Return [X, Y] of the center of cell containing provided text 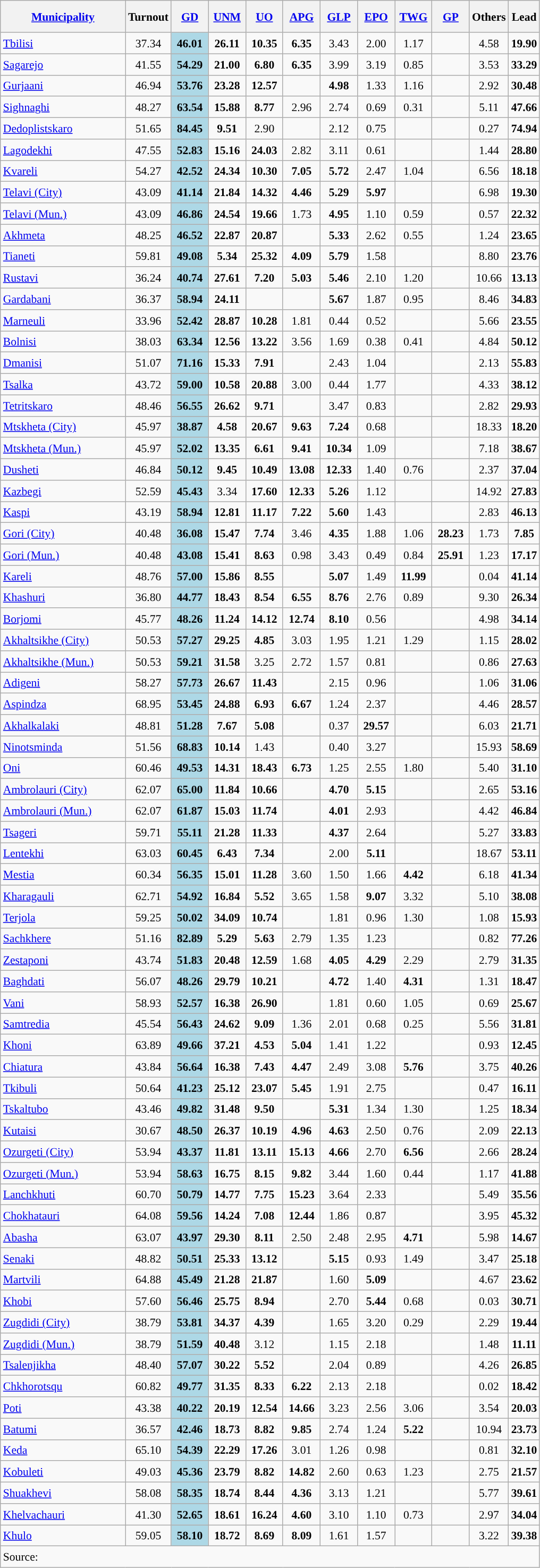
18.73 [227, 1429]
4.85 [264, 640]
3.08 [376, 1066]
58.93 [148, 1003]
1.86 [339, 1216]
15.13 [301, 1152]
8.46 [489, 299]
19.66 [264, 214]
12.57 [264, 86]
2.43 [339, 363]
11.43 [264, 683]
APG [301, 16]
58.35 [190, 1493]
8.15 [264, 1173]
60.70 [148, 1194]
1.91 [339, 1088]
15.86 [227, 576]
5.97 [376, 192]
43.08 [190, 555]
13.22 [264, 342]
51.65 [148, 129]
5.08 [264, 725]
27.61 [227, 278]
52.42 [190, 320]
5.98 [489, 1237]
48.81 [148, 725]
34.37 [227, 1323]
55.83 [524, 363]
4.33 [489, 384]
57.07 [190, 1365]
33.29 [524, 64]
Akhmeta [63, 235]
36.08 [190, 533]
Tbilisi [63, 43]
Tskaltubo [63, 1109]
Turnout [148, 16]
0.56 [376, 619]
9.71 [264, 405]
10.35 [264, 43]
58.63 [190, 1173]
24.11 [227, 299]
Oni [63, 768]
Lanchkhuti [63, 1194]
63.54 [190, 107]
0.47 [489, 1088]
31.10 [524, 768]
20.48 [227, 960]
14.67 [524, 1237]
52.65 [190, 1514]
2.55 [376, 768]
25.12 [227, 1088]
25.33 [227, 1258]
31.58 [227, 662]
3.22 [489, 1536]
4.72 [339, 981]
10.94 [489, 1429]
4.01 [339, 811]
5.79 [339, 256]
8.44 [264, 1493]
48.46 [148, 405]
0.03 [489, 1301]
Akhalkalaki [63, 725]
39.61 [524, 1493]
24.88 [227, 704]
2.47 [376, 171]
1.33 [376, 86]
Zestaponi [63, 960]
8.33 [264, 1386]
5.03 [301, 278]
0.25 [414, 1024]
1.35 [339, 938]
47.55 [148, 150]
0.86 [489, 662]
0.38 [376, 342]
19.44 [524, 1323]
60.82 [148, 1386]
33.83 [524, 832]
Chkhorotsqu [63, 1386]
17.17 [524, 555]
11.24 [227, 619]
4.37 [339, 832]
20.19 [227, 1408]
11.81 [227, 1152]
2.96 [301, 107]
28.23 [451, 533]
Rustavi [63, 278]
GP [451, 16]
2.09 [489, 1131]
58.08 [148, 1493]
57.00 [190, 576]
2.66 [489, 1152]
56.64 [190, 1066]
7.24 [339, 427]
48.27 [148, 107]
30.48 [524, 86]
TWG [414, 16]
5.07 [339, 576]
3.32 [414, 896]
28.57 [524, 704]
41.55 [148, 64]
14.82 [301, 1472]
5.09 [376, 1279]
14.24 [227, 1216]
19.30 [524, 192]
5.34 [227, 256]
59.05 [148, 1536]
3.99 [339, 64]
4.39 [264, 1323]
60.46 [148, 768]
42.52 [190, 171]
26.67 [227, 683]
41.88 [524, 1173]
82.89 [190, 938]
3.06 [414, 1408]
3.44 [339, 1173]
0.85 [414, 64]
25.67 [524, 1003]
41.30 [148, 1514]
14.12 [264, 619]
46.94 [148, 86]
37.21 [227, 1045]
1.22 [376, 1045]
Akhaltsikhe (Mun.) [63, 662]
Khashuri [63, 597]
2.65 [489, 790]
34.14 [524, 619]
22.87 [227, 235]
1.16 [414, 86]
2.49 [339, 1066]
18.20 [524, 427]
0.29 [414, 1323]
Ozurgeti (Mun.) [63, 1173]
11.11 [524, 1344]
26.37 [227, 1131]
63.89 [148, 1045]
24.03 [264, 150]
0.84 [414, 555]
10.14 [227, 747]
5.10 [489, 896]
2.15 [339, 683]
8.11 [264, 1237]
38.12 [524, 384]
Others [489, 16]
5.66 [489, 320]
60.34 [148, 875]
30.67 [148, 1131]
10.19 [264, 1131]
77.26 [524, 938]
64.88 [148, 1279]
Sagarejo [63, 64]
Khobi [63, 1301]
24.54 [227, 214]
26.34 [524, 597]
2.33 [376, 1194]
16.75 [227, 1173]
36.57 [148, 1429]
33.96 [148, 320]
11.28 [264, 875]
3.00 [301, 384]
10.28 [264, 320]
49.03 [148, 1472]
Kazbegi [63, 491]
52.02 [190, 448]
1.65 [339, 1323]
13.11 [264, 1152]
51.16 [148, 938]
Tsalenjikha [63, 1365]
12.44 [301, 1216]
8.09 [301, 1536]
3.19 [376, 64]
64.08 [148, 1216]
Poti [63, 1408]
0.52 [376, 320]
31.06 [524, 683]
UO [264, 16]
65.00 [190, 790]
9.50 [264, 1109]
Akhaltsikhe (City) [63, 640]
52.59 [148, 491]
0.59 [414, 214]
6.18 [489, 875]
8.80 [489, 256]
50.51 [190, 1258]
5.22 [414, 1429]
43.19 [148, 512]
58.69 [524, 747]
23.76 [524, 256]
9.09 [264, 1024]
10.34 [339, 448]
28.24 [524, 1152]
0.57 [489, 214]
2.76 [376, 597]
29.79 [227, 981]
1.29 [414, 640]
6.67 [301, 704]
43.72 [148, 384]
0.31 [414, 107]
12.56 [227, 342]
Abasha [63, 1237]
Tkibuli [63, 1088]
1.20 [414, 278]
3.64 [339, 1194]
2.12 [339, 129]
2.62 [376, 235]
1.50 [339, 875]
Mtskheta (City) [63, 427]
20.03 [524, 1408]
13.08 [301, 470]
2.97 [489, 1514]
Telavi (City) [63, 192]
1.31 [489, 981]
3.13 [339, 1493]
20.87 [264, 235]
84.45 [190, 129]
24.34 [227, 171]
2.01 [339, 1024]
8.94 [264, 1301]
2.60 [339, 1472]
2.04 [339, 1365]
59.56 [190, 1216]
Tsageri [63, 832]
Source: [270, 1557]
13.12 [264, 1258]
13.13 [524, 278]
18.61 [227, 1514]
56.35 [190, 875]
Kareli [63, 576]
1.05 [414, 1003]
43.38 [148, 1408]
3.01 [301, 1450]
7.18 [489, 448]
34.04 [524, 1514]
Aspindza [63, 704]
45.32 [524, 1216]
44.77 [190, 597]
60.45 [190, 853]
4.47 [301, 1066]
0.49 [376, 555]
14.31 [227, 768]
Ambrolauri (Mun.) [63, 811]
1.77 [376, 384]
5.49 [489, 1194]
5.44 [376, 1301]
6.98 [489, 192]
31.81 [524, 1024]
9.30 [489, 597]
50.79 [190, 1194]
74.94 [524, 129]
15.47 [227, 533]
22.32 [524, 214]
21.84 [227, 192]
56.43 [190, 1024]
38.08 [524, 896]
28.87 [227, 320]
25.32 [264, 256]
1.69 [339, 342]
37.34 [148, 43]
49.08 [190, 256]
23.07 [264, 1088]
10.58 [227, 384]
0.82 [489, 938]
26.11 [227, 43]
Kobuleti [63, 1472]
0.37 [339, 725]
15.88 [227, 107]
4.53 [264, 1045]
Kutaisi [63, 1131]
14.92 [489, 491]
Adigeni [63, 683]
9.82 [301, 1173]
59.21 [190, 662]
2.48 [339, 1237]
7.20 [264, 278]
Gori (City) [63, 533]
GLP [339, 16]
7.22 [301, 512]
Gardabani [63, 299]
Dedoplistskaro [63, 129]
7.91 [264, 363]
27.63 [524, 662]
45.77 [148, 619]
29.57 [376, 725]
1.08 [489, 917]
40.74 [190, 278]
8.69 [264, 1536]
Keda [63, 1450]
Gori (Mun.) [63, 555]
2.56 [376, 1408]
15.23 [301, 1194]
25.75 [227, 1301]
46.13 [524, 512]
47.66 [524, 107]
0.04 [489, 576]
Lead [524, 16]
12.74 [301, 619]
4.67 [489, 1279]
59.81 [148, 256]
16.11 [524, 1088]
1.34 [376, 1109]
3.95 [489, 1216]
25.18 [524, 1258]
1.12 [376, 491]
11.33 [264, 832]
4.70 [339, 790]
16.84 [227, 896]
Zugdidi (Mun.) [63, 1344]
3.65 [301, 896]
40.22 [190, 1408]
Mtskheta (Mun.) [63, 448]
43.74 [148, 960]
48.40 [148, 1365]
34.09 [227, 917]
49.77 [190, 1386]
53.45 [190, 704]
11.99 [414, 576]
EPO [376, 16]
2.83 [489, 512]
Baghdati [63, 981]
7.67 [227, 725]
7.43 [264, 1066]
Lentekhi [63, 853]
6.03 [489, 725]
68.83 [190, 747]
23.73 [524, 1429]
57.60 [148, 1301]
53.16 [524, 790]
2.93 [376, 811]
3.54 [489, 1408]
30.71 [524, 1301]
Tetritskaro [63, 405]
4.60 [301, 1514]
0.40 [339, 747]
0.41 [414, 342]
3.25 [264, 662]
29.93 [524, 405]
2.72 [301, 662]
12.54 [264, 1408]
Kharagauli [63, 896]
0.61 [376, 150]
7.08 [264, 1216]
18.47 [524, 981]
18.42 [524, 1386]
10.30 [264, 171]
48.50 [190, 1131]
15.16 [227, 150]
10.49 [264, 470]
UNM [227, 16]
24.62 [227, 1024]
9.45 [227, 470]
61.87 [190, 811]
20.67 [264, 427]
56.07 [148, 981]
27.83 [524, 491]
Chiatura [63, 1066]
43.37 [190, 1152]
21.71 [524, 725]
50.64 [148, 1088]
2.92 [489, 86]
46.86 [190, 214]
5.77 [489, 1493]
Ambrolauri (City) [63, 790]
0.02 [489, 1386]
5.27 [489, 832]
20.88 [264, 384]
48.76 [148, 576]
58.27 [148, 683]
12.81 [227, 512]
4.05 [339, 960]
1.88 [376, 533]
0.55 [414, 235]
48.25 [148, 235]
Martvili [63, 1279]
10.21 [264, 981]
Kvareli [63, 171]
55.11 [190, 832]
21.00 [227, 64]
Municipality [63, 16]
9.41 [301, 448]
8.77 [264, 107]
35.56 [524, 1194]
5.26 [339, 491]
26.85 [524, 1365]
4.63 [339, 1131]
4.71 [414, 1237]
39.38 [524, 1536]
22.13 [524, 1131]
1.61 [339, 1536]
3.60 [301, 875]
5.04 [301, 1045]
1.68 [301, 960]
40.26 [524, 1066]
41.34 [524, 875]
Borjomi [63, 619]
3.10 [339, 1514]
51.59 [190, 1344]
11.74 [264, 811]
5.63 [264, 938]
23.79 [227, 1472]
46.52 [190, 235]
21.57 [524, 1472]
Bolnisi [63, 342]
51.07 [148, 363]
26.90 [264, 1003]
4.95 [339, 214]
4.66 [339, 1152]
28.02 [524, 640]
4.29 [376, 960]
10.74 [264, 917]
29.30 [227, 1237]
1.09 [376, 448]
Tsalka [63, 384]
1.66 [376, 875]
Marneuli [63, 320]
71.16 [190, 363]
46.01 [190, 43]
25.91 [451, 555]
16.24 [264, 1514]
3.56 [301, 342]
0.60 [376, 1003]
7.05 [301, 171]
15.03 [227, 811]
11.84 [227, 790]
51.83 [190, 960]
0.83 [376, 405]
56.46 [190, 1301]
9.63 [301, 427]
Dusheti [63, 470]
Kaspi [63, 512]
6.43 [227, 853]
18.67 [489, 853]
59.00 [190, 384]
49.82 [190, 1109]
4.35 [339, 533]
6.73 [301, 768]
18.33 [489, 427]
54.29 [190, 64]
23.55 [524, 320]
19.90 [524, 43]
5.72 [339, 171]
Mestia [63, 875]
26.62 [227, 405]
59.25 [148, 917]
43.46 [148, 1109]
45.54 [148, 1024]
Tianeti [63, 256]
18.18 [524, 171]
38.67 [524, 448]
Ozurgeti (City) [63, 1152]
1.87 [376, 299]
50.02 [190, 917]
Chokhatauri [63, 1216]
1.26 [339, 1450]
11.17 [264, 512]
14.66 [301, 1408]
3.20 [376, 1323]
43.97 [190, 1237]
51.56 [148, 747]
0.75 [376, 129]
Ninotsminda [63, 747]
5.56 [489, 1024]
8.76 [339, 597]
4.26 [489, 1365]
30.22 [227, 1365]
54.39 [190, 1450]
3.23 [339, 1408]
15.41 [227, 555]
3.75 [489, 1066]
Vani [63, 1003]
9.07 [376, 896]
9.85 [301, 1429]
38.03 [148, 342]
28.80 [524, 150]
8.63 [264, 555]
5.46 [339, 278]
Samtredia [63, 1024]
Sachkhere [63, 938]
52.83 [190, 150]
1.36 [301, 1024]
6.61 [264, 448]
21.87 [264, 1279]
4.84 [489, 342]
29.25 [227, 640]
41.23 [190, 1088]
53.11 [524, 853]
8.10 [339, 619]
49.53 [190, 768]
3.46 [301, 533]
57.27 [190, 640]
3.11 [339, 150]
12.59 [264, 960]
3.53 [489, 64]
1.48 [489, 1344]
51.28 [190, 725]
3.34 [227, 491]
5.33 [339, 235]
59.71 [148, 832]
4.31 [414, 981]
48.82 [148, 1258]
5.31 [339, 1109]
43.84 [148, 1066]
3.12 [264, 1344]
2.95 [376, 1237]
54.92 [190, 896]
2.10 [376, 278]
7.74 [264, 533]
Telavi (Mun.) [63, 214]
57.73 [190, 683]
3.27 [376, 747]
63.34 [190, 342]
5.67 [339, 299]
14.32 [264, 192]
36.80 [148, 597]
31.48 [227, 1109]
18.74 [227, 1493]
17.60 [264, 491]
Batumi [63, 1429]
Sighnaghi [63, 107]
7.34 [264, 853]
38.87 [190, 427]
1.80 [414, 768]
3.03 [301, 640]
Senaki [63, 1258]
23.65 [524, 235]
34.83 [524, 299]
Terjola [63, 917]
6.22 [301, 1386]
9.51 [227, 129]
8.54 [264, 597]
56.55 [190, 405]
0.27 [489, 129]
17.26 [264, 1450]
63.03 [148, 853]
2.64 [376, 832]
0.63 [376, 1472]
36.37 [148, 299]
18.72 [227, 1536]
5.60 [339, 512]
15.33 [227, 363]
4.96 [301, 1131]
6.55 [301, 597]
65.10 [148, 1450]
63.07 [148, 1237]
68.95 [148, 704]
2.90 [264, 129]
Khelvachauri [63, 1514]
12.45 [524, 1045]
37.04 [524, 470]
32.10 [524, 1450]
Gurjaani [63, 86]
62.71 [148, 896]
13.35 [227, 448]
52.57 [190, 1003]
42.46 [190, 1429]
Shuakhevi [63, 1493]
5.40 [489, 768]
53.81 [190, 1323]
7.85 [524, 533]
0.73 [414, 1514]
58.10 [190, 1536]
4.36 [301, 1493]
4.09 [301, 256]
1.41 [339, 1045]
1.44 [489, 150]
5.76 [414, 1066]
23.28 [227, 86]
18.34 [524, 1109]
6.80 [264, 64]
49.66 [190, 1045]
45.43 [190, 491]
36.24 [148, 278]
Dmanisi [63, 363]
53.76 [190, 86]
6.93 [264, 704]
45.49 [190, 1279]
22.29 [227, 1450]
0.95 [414, 299]
14.77 [227, 1194]
GD [190, 16]
45.36 [190, 1472]
Khulo [63, 1536]
Zugdidi (City) [63, 1323]
23.62 [524, 1279]
5.45 [301, 1088]
7.75 [264, 1194]
Khoni [63, 1045]
0.87 [376, 1216]
1.95 [339, 640]
8.55 [264, 576]
54.27 [148, 171]
15.01 [227, 875]
Lagodekhi [63, 150]
